Return the [X, Y] coordinate for the center point of the cell that contains the specified text.  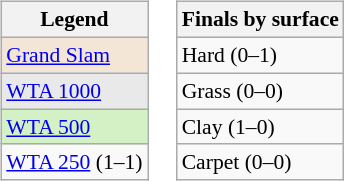
Hard (0–1) [260, 55]
Finals by surface [260, 20]
Carpet (0–0) [260, 162]
Clay (1–0) [260, 127]
WTA 250 (1–1) [74, 162]
WTA 1000 [74, 91]
Legend [74, 20]
WTA 500 [74, 127]
Grand Slam [74, 55]
Grass (0–0) [260, 91]
